Return [x, y] of the center of cell containing provided text 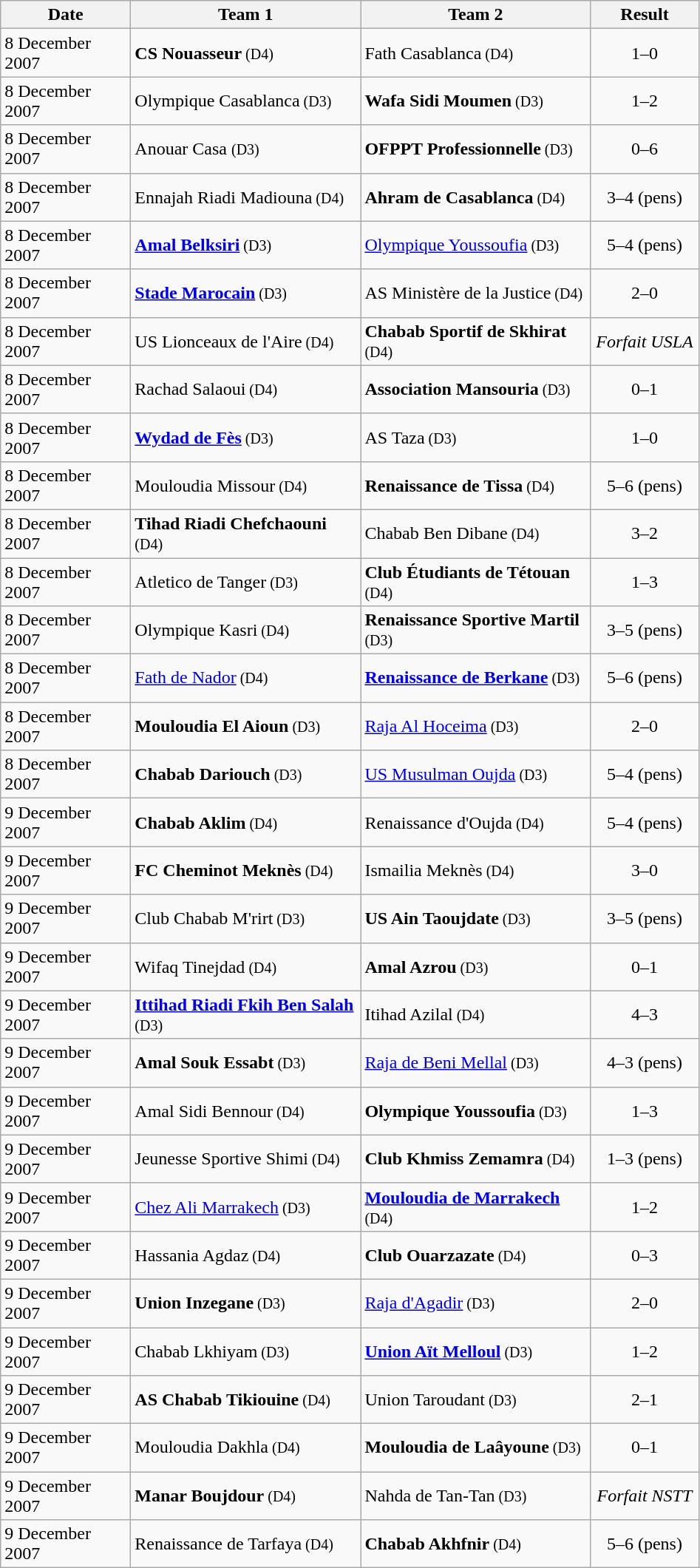
Chabab Lkhiyam (D3) [245, 1351]
Rachad Salaoui (D4) [245, 389]
AS Chabab Tikiouine (D4) [245, 1400]
US Musulman Oujda (D3) [476, 775]
CS Nouasseur (D4) [245, 53]
Ittihad Riadi Fkih Ben Salah (D3) [245, 1014]
Ennajah Riadi Madiouna (D4) [245, 197]
Tihad Riadi Chefchaouni (D4) [245, 534]
Atletico de Tanger (D3) [245, 581]
Mouloudia de Laâyoune (D3) [476, 1447]
US Lionceaux de l'Aire (D4) [245, 342]
Raja d'Agadir (D3) [476, 1303]
Mouloudia Dakhla (D4) [245, 1447]
Union Aït Melloul (D3) [476, 1351]
Forfait USLA [645, 342]
Club Ouarzazate (D4) [476, 1255]
Amal Belksiri (D3) [245, 245]
Raja Al Hoceima (D3) [476, 726]
AS Ministère de la Justice (D4) [476, 293]
Amal Souk Essabt (D3) [245, 1063]
Union Taroudant (D3) [476, 1400]
Fath Casablanca (D4) [476, 53]
Stade Marocain (D3) [245, 293]
Date [66, 15]
Forfait NSTT [645, 1496]
Manar Boujdour (D4) [245, 1496]
Team 2 [476, 15]
Renaissance d'Oujda (D4) [476, 822]
0–3 [645, 1255]
Renaissance de Tissa (D4) [476, 485]
Ismailia Meknès (D4) [476, 871]
Ahram de Casablanca (D4) [476, 197]
4–3 (pens) [645, 1063]
Association Mansouria (D3) [476, 389]
Renaissance de Berkane (D3) [476, 679]
Team 1 [245, 15]
Wydad de Fès (D3) [245, 438]
2–1 [645, 1400]
OFPPT Professionnelle (D3) [476, 149]
Amal Azrou (D3) [476, 967]
1–3 (pens) [645, 1159]
3–4 (pens) [645, 197]
Itihad Azilal (D4) [476, 1014]
Union Inzegane (D3) [245, 1303]
3–2 [645, 534]
Mouloudia de Marrakech (D4) [476, 1206]
Renaissance de Tarfaya (D4) [245, 1544]
Raja de Beni Mellal (D3) [476, 1063]
Mouloudia El Aioun (D3) [245, 726]
Renaissance Sportive Martil (D3) [476, 630]
Wifaq Tinejdad (D4) [245, 967]
Chabab Akhfnir (D4) [476, 1544]
4–3 [645, 1014]
Club Khmiss Zemamra (D4) [476, 1159]
Chez Ali Marrakech (D3) [245, 1206]
3–0 [645, 871]
Amal Sidi Bennour (D4) [245, 1110]
Olympique Casablanca (D3) [245, 101]
Mouloudia Missour (D4) [245, 485]
Club Chabab M'rirt (D3) [245, 918]
Anouar Casa (D3) [245, 149]
Result [645, 15]
Chabab Ben Dibane (D4) [476, 534]
Jeunesse Sportive Shimi (D4) [245, 1159]
0–6 [645, 149]
Hassania Agdaz (D4) [245, 1255]
Chabab Dariouch (D3) [245, 775]
Wafa Sidi Moumen (D3) [476, 101]
Chabab Sportif de Skhirat (D4) [476, 342]
FC Cheminot Meknès (D4) [245, 871]
Chabab Aklim (D4) [245, 822]
Olympique Kasri (D4) [245, 630]
US Ain Taoujdate (D3) [476, 918]
Fath de Nador (D4) [245, 679]
Club Étudiants de Tétouan (D4) [476, 581]
Nahda de Tan-Tan (D3) [476, 1496]
AS Taza (D3) [476, 438]
